Search for the cell housing the specified text and yield its (X, Y) center coordinate. 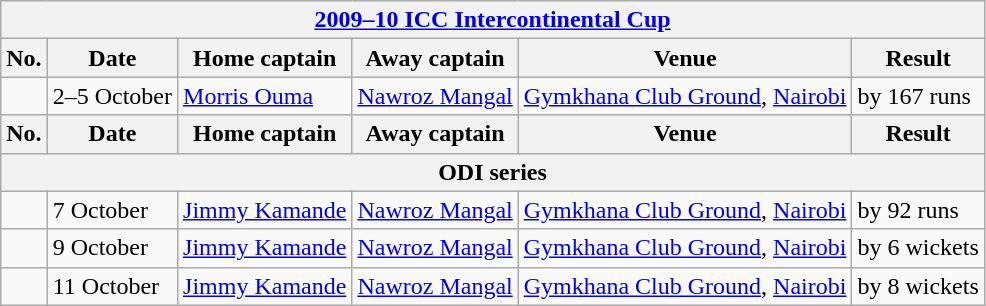
by 92 runs (918, 210)
9 October (112, 248)
Morris Ouma (265, 96)
by 8 wickets (918, 286)
ODI series (493, 172)
2009–10 ICC Intercontinental Cup (493, 20)
2–5 October (112, 96)
11 October (112, 286)
by 6 wickets (918, 248)
by 167 runs (918, 96)
7 October (112, 210)
